Search for the cell housing the specified text and yield its [x, y] center coordinate. 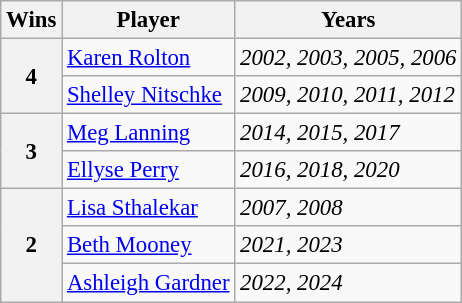
2022, 2024 [348, 283]
Meg Lanning [148, 133]
Wins [32, 20]
Ellyse Perry [148, 170]
2007, 2008 [348, 208]
2016, 2018, 2020 [348, 170]
4 [32, 76]
Ashleigh Gardner [148, 283]
Lisa Sthalekar [148, 208]
Player [148, 20]
2009, 2010, 2011, 2012 [348, 95]
2002, 2003, 2005, 2006 [348, 58]
Shelley Nitschke [148, 95]
Karen Rolton [148, 58]
2 [32, 246]
2021, 2023 [348, 245]
2014, 2015, 2017 [348, 133]
3 [32, 152]
Years [348, 20]
Beth Mooney [148, 245]
